Determine the (x, y) coordinate at the center of the cell enclosing the given text.  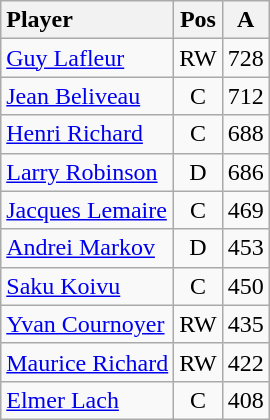
Maurice Richard (88, 362)
469 (246, 210)
450 (246, 286)
Guy Lafleur (88, 58)
Henri Richard (88, 134)
A (246, 20)
686 (246, 172)
Larry Robinson (88, 172)
Elmer Lach (88, 400)
Jacques Lemaire (88, 210)
453 (246, 248)
Jean Beliveau (88, 96)
422 (246, 362)
Pos (198, 20)
435 (246, 324)
728 (246, 58)
Player (88, 20)
Saku Koivu (88, 286)
Yvan Cournoyer (88, 324)
408 (246, 400)
712 (246, 96)
688 (246, 134)
Andrei Markov (88, 248)
